Search for the cell housing the specified text and yield its [x, y] center coordinate. 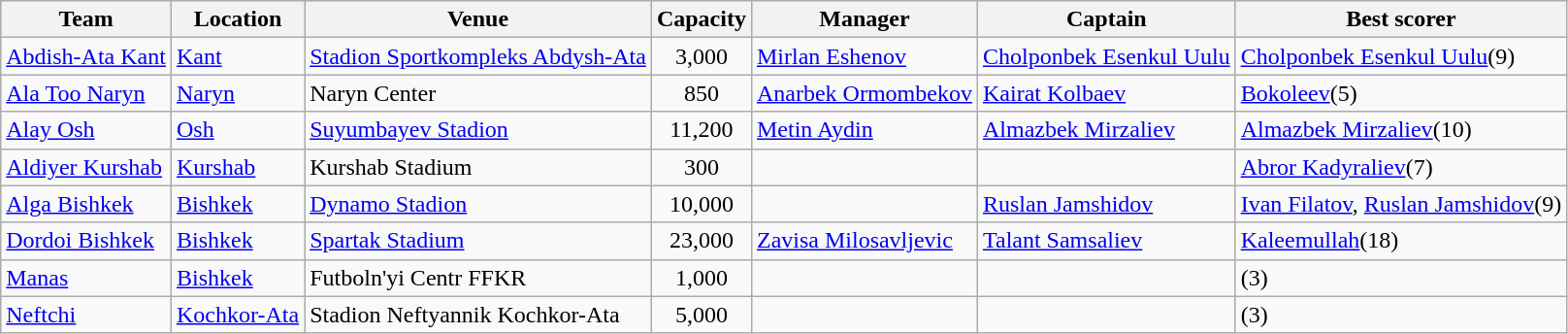
10,000 [701, 204]
Metin Aydin [864, 130]
Dordoi Bishkek [86, 241]
Suyumbayev Stadion [478, 130]
Abror Kadyraliev(7) [1401, 167]
Spartak Stadium [478, 241]
300 [701, 167]
Bokoleev(5) [1401, 93]
850 [701, 93]
Capacity [701, 19]
Anarbek Ormombekov [864, 93]
Kaleemullah(18) [1401, 241]
11,200 [701, 130]
Zavisa Milosavljevic [864, 241]
Alga Bishkek [86, 204]
Location [237, 19]
Best scorer [1401, 19]
Naryn [237, 93]
Stadion Sportkompleks Abdysh-Ata [478, 56]
Ala Too Naryn [86, 93]
Ruslan Jamshidov [1106, 204]
Kurshab Stadium [478, 167]
Naryn Center [478, 93]
Team [86, 19]
23,000 [701, 241]
Kant [237, 56]
1,000 [701, 278]
Osh [237, 130]
Cholponbek Esenkul Uulu [1106, 56]
Manager [864, 19]
Aldiyer Kurshab [86, 167]
Dynamo Stadion [478, 204]
Kochkor-Ata [237, 315]
Mirlan Eshenov [864, 56]
Kurshab [237, 167]
Venue [478, 19]
Cholponbek Esenkul Uulu(9) [1401, 56]
Kairat Kolbaev [1106, 93]
Futboln'yi Centr FFKR [478, 278]
Ivan Filatov, Ruslan Jamshidov(9) [1401, 204]
5,000 [701, 315]
Neftchi [86, 315]
Abdish-Ata Kant [86, 56]
Almazbek Mirzaliev [1106, 130]
Almazbek Mirzaliev(10) [1401, 130]
Manas [86, 278]
Captain [1106, 19]
3,000 [701, 56]
Alay Osh [86, 130]
Talant Samsaliev [1106, 241]
Stadion Neftyannik Kochkor-Ata [478, 315]
